Return the [x, y] coordinate for the center point of the cell that contains the specified text.  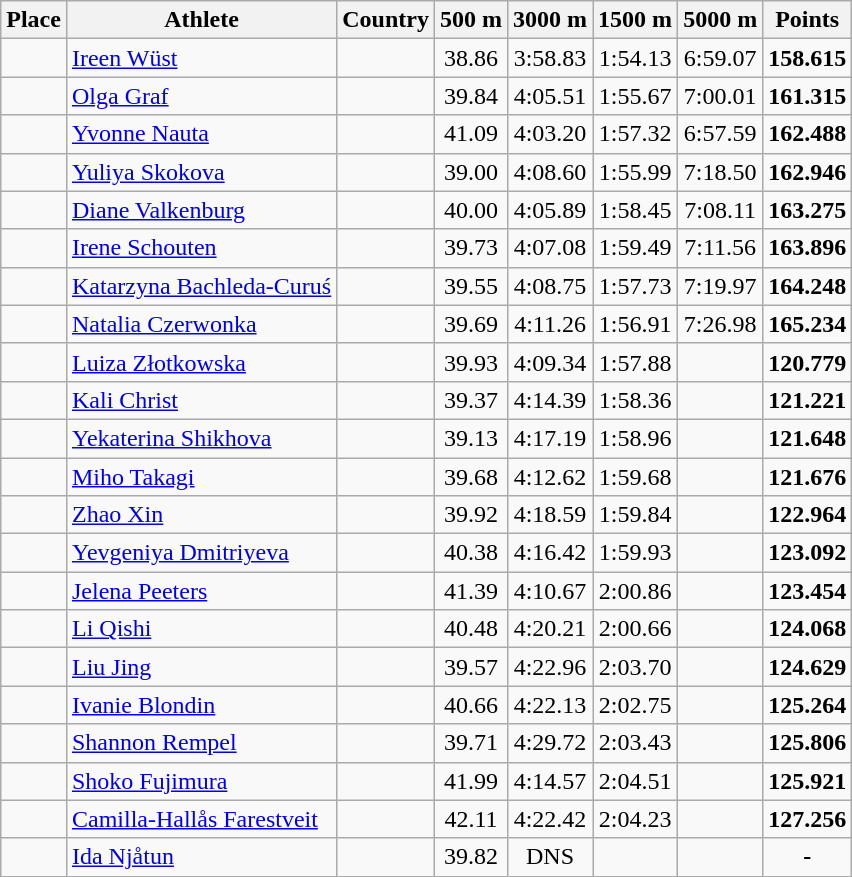
7:11.56 [720, 248]
7:19.97 [720, 286]
6:59.07 [720, 58]
Katarzyna Bachleda-Curuś [201, 286]
1:56.91 [636, 324]
39.13 [470, 438]
1500 m [636, 20]
Country [386, 20]
- [808, 857]
Ireen Wüst [201, 58]
161.315 [808, 96]
4:14.39 [550, 400]
39.69 [470, 324]
39.93 [470, 362]
4:18.59 [550, 515]
3:58.83 [550, 58]
158.615 [808, 58]
41.09 [470, 134]
1:54.13 [636, 58]
Shannon Rempel [201, 743]
40.48 [470, 629]
7:26.98 [720, 324]
6:57.59 [720, 134]
2:03.43 [636, 743]
127.256 [808, 819]
39.37 [470, 400]
39.84 [470, 96]
38.86 [470, 58]
4:03.20 [550, 134]
1:59.49 [636, 248]
Natalia Czerwonka [201, 324]
4:05.51 [550, 96]
4:12.62 [550, 477]
1:57.88 [636, 362]
Ida Njåtun [201, 857]
39.73 [470, 248]
5000 m [720, 20]
2:03.70 [636, 667]
Kali Christ [201, 400]
2:00.66 [636, 629]
122.964 [808, 515]
42.11 [470, 819]
1:59.84 [636, 515]
39.71 [470, 743]
162.946 [808, 172]
Points [808, 20]
4:22.42 [550, 819]
1:55.99 [636, 172]
Yvonne Nauta [201, 134]
Yevgeniya Dmitriyeva [201, 553]
163.275 [808, 210]
7:08.11 [720, 210]
39.82 [470, 857]
500 m [470, 20]
4:08.75 [550, 286]
40.66 [470, 705]
4:22.96 [550, 667]
39.57 [470, 667]
4:08.60 [550, 172]
4:16.42 [550, 553]
39.00 [470, 172]
Jelena Peeters [201, 591]
163.896 [808, 248]
41.39 [470, 591]
162.488 [808, 134]
125.264 [808, 705]
Irene Schouten [201, 248]
1:57.32 [636, 134]
2:04.51 [636, 781]
2:00.86 [636, 591]
120.779 [808, 362]
4:11.26 [550, 324]
Yuliya Skokova [201, 172]
4:20.21 [550, 629]
Olga Graf [201, 96]
Zhao Xin [201, 515]
2:04.23 [636, 819]
40.00 [470, 210]
121.676 [808, 477]
4:09.34 [550, 362]
125.806 [808, 743]
Ivanie Blondin [201, 705]
4:05.89 [550, 210]
1:58.36 [636, 400]
4:22.13 [550, 705]
1:55.67 [636, 96]
7:18.50 [720, 172]
Camilla-Hallås Farestveit [201, 819]
1:57.73 [636, 286]
DNS [550, 857]
4:17.19 [550, 438]
Yekaterina Shikhova [201, 438]
39.92 [470, 515]
41.99 [470, 781]
123.454 [808, 591]
39.55 [470, 286]
Luiza Złotkowska [201, 362]
124.629 [808, 667]
7:00.01 [720, 96]
Liu Jing [201, 667]
4:10.67 [550, 591]
Athlete [201, 20]
2:02.75 [636, 705]
123.092 [808, 553]
165.234 [808, 324]
1:58.45 [636, 210]
3000 m [550, 20]
Shoko Fujimura [201, 781]
1:59.68 [636, 477]
1:59.93 [636, 553]
121.648 [808, 438]
Place [34, 20]
1:58.96 [636, 438]
124.068 [808, 629]
164.248 [808, 286]
Miho Takagi [201, 477]
39.68 [470, 477]
4:14.57 [550, 781]
40.38 [470, 553]
125.921 [808, 781]
Diane Valkenburg [201, 210]
121.221 [808, 400]
4:29.72 [550, 743]
4:07.08 [550, 248]
Li Qishi [201, 629]
